Extract the [X, Y] coordinate from the center of the cell holding the provided text.  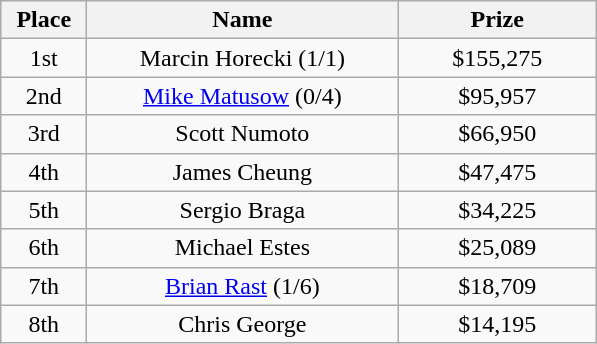
$155,275 [498, 58]
James Cheung [242, 172]
8th [44, 324]
6th [44, 248]
$18,709 [498, 286]
$95,957 [498, 96]
Marcin Horecki (1/1) [242, 58]
4th [44, 172]
Mike Matusow (0/4) [242, 96]
3rd [44, 134]
Name [242, 20]
Brian Rast (1/6) [242, 286]
Sergio Braga [242, 210]
$14,195 [498, 324]
2nd [44, 96]
Scott Numoto [242, 134]
Place [44, 20]
Michael Estes [242, 248]
7th [44, 286]
$34,225 [498, 210]
1st [44, 58]
$66,950 [498, 134]
5th [44, 210]
$25,089 [498, 248]
$47,475 [498, 172]
Chris George [242, 324]
Prize [498, 20]
